Locate the cell with the specified text and output its (X, Y) center coordinate. 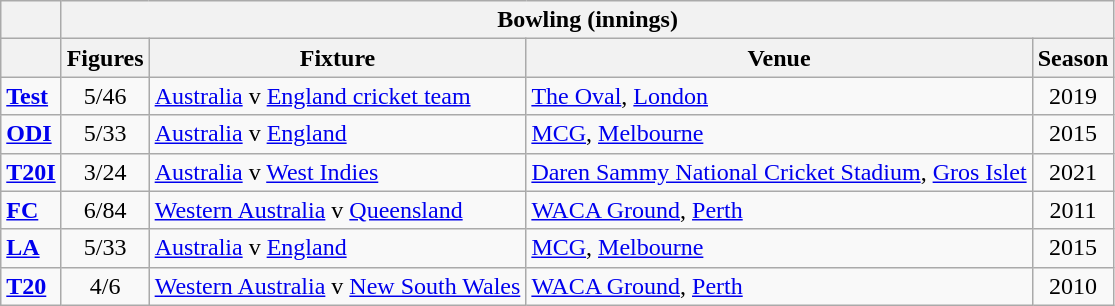
Bowling (innings) (588, 20)
The Oval, London (779, 96)
LA (31, 248)
Western Australia v New South Wales (338, 286)
2011 (1073, 210)
Western Australia v Queensland (338, 210)
2021 (1073, 172)
Australia v West Indies (338, 172)
3/24 (105, 172)
Figures (105, 58)
4/6 (105, 286)
ODI (31, 134)
FC (31, 210)
Fixture (338, 58)
5/46 (105, 96)
Season (1073, 58)
Venue (779, 58)
2010 (1073, 286)
Australia v England cricket team (338, 96)
6/84 (105, 210)
T20 (31, 286)
Daren Sammy National Cricket Stadium, Gros Islet (779, 172)
Test (31, 96)
T20I (31, 172)
2019 (1073, 96)
